Determine the (X, Y) coordinate at the center of the cell enclosing the given text.  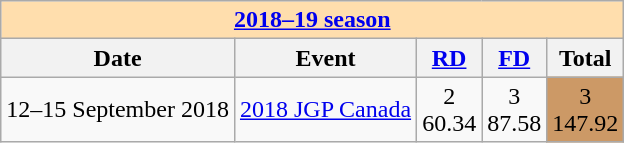
FD (514, 58)
2018–19 season (312, 20)
RD (450, 58)
2018 JGP Canada (325, 110)
Total (586, 58)
Event (325, 58)
Date (118, 58)
3 147.92 (586, 110)
2 60.34 (450, 110)
3 87.58 (514, 110)
12–15 September 2018 (118, 110)
